Detect which cell encompasses the target text, then output its [X, Y] center coordinate. 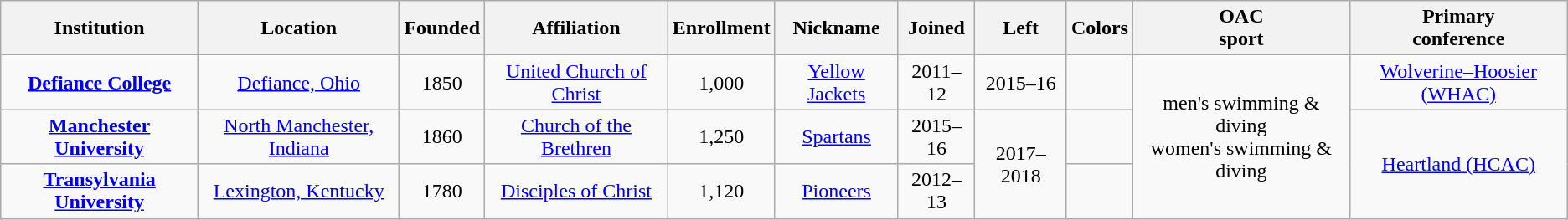
Lexington, Kentucky [298, 191]
Institution [100, 28]
Affiliation [576, 28]
1860 [442, 137]
1,000 [721, 82]
2017–2018 [1021, 164]
Colors [1099, 28]
1850 [442, 82]
Left [1021, 28]
1,120 [721, 191]
1780 [442, 191]
Primaryconference [1458, 28]
Defiance, Ohio [298, 82]
1,250 [721, 137]
Defiance College [100, 82]
Enrollment [721, 28]
Disciples of Christ [576, 191]
Pioneers [836, 191]
Location [298, 28]
Yellow Jackets [836, 82]
Manchester University [100, 137]
North Manchester, Indiana [298, 137]
Founded [442, 28]
Joined [936, 28]
Church of the Brethren [576, 137]
2012–13 [936, 191]
men's swimming & divingwomen's swimming & diving [1241, 137]
Heartland (HCAC) [1458, 164]
Wolverine–Hoosier (WHAC) [1458, 82]
Spartans [836, 137]
2011–12 [936, 82]
Transylvania University [100, 191]
OACsport [1241, 28]
Nickname [836, 28]
United Church of Christ [576, 82]
